Capture the cell that displays the provided text and extract its (X, Y) central coordinate. 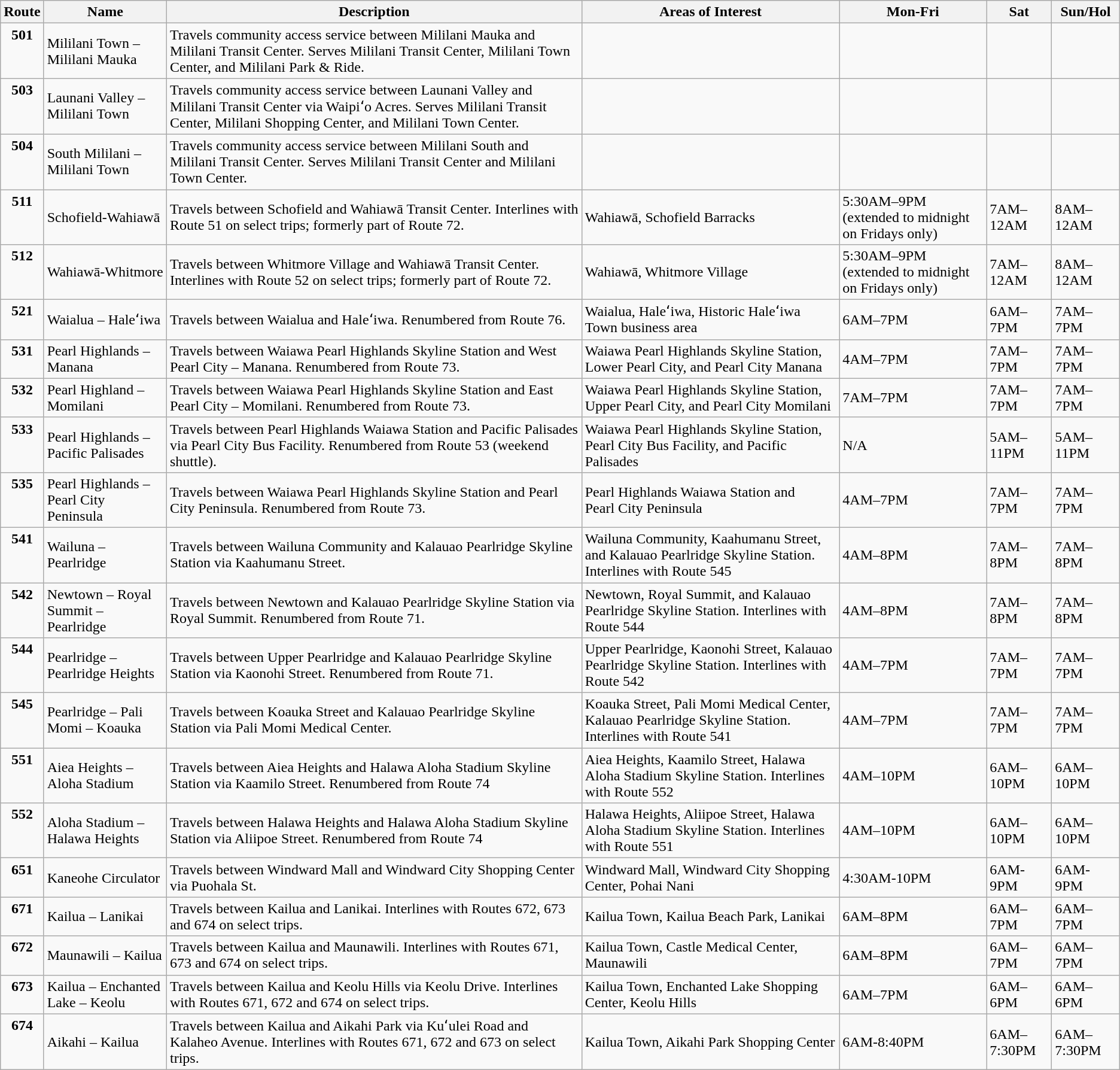
Wahiawā, Whitmore Village (711, 272)
Travels between Schofield and Wahiawā Transit Center. Interlines with Route 51 on select trips; formerly part of Route 72. (374, 217)
Kailua – Lanikai (105, 917)
6AM-8:40PM (913, 1042)
512 (22, 272)
Travels between Kailua and Aikahi Park via Kuʻulei Road and Kalaheo Avenue. Interlines with Routes 671, 672 and 673 on select trips. (374, 1042)
Wahiawā-Whitmore (105, 272)
Travels between Kailua and Keolu Hills via Keolu Drive. Interlines with Routes 671, 672 and 674 on select trips. (374, 995)
Windward Mall, Windward City Shopping Center, Pohai Nani (711, 877)
Upper Pearlridge, Kaonohi Street, Kalauao Pearlridge Skyline Station. Interlines with Route 542 (711, 665)
531 (22, 359)
Waiawa Pearl Highlands Skyline Station, Pearl City Bus Facility, and Pacific Palisades (711, 445)
Route (22, 12)
Description (374, 12)
Travels between Waiawa Pearl Highlands Skyline Station and Pearl City Peninsula. Renumbered from Route 73. (374, 500)
Koauka Street, Pali Momi Medical Center, Kalauao Pearlridge Skyline Station. Interlines with Route 541 (711, 721)
Waialua – Haleʻiwa (105, 320)
Travels between Windward Mall and Windward City Shopping Center via Puohala St. (374, 877)
Name (105, 12)
Areas of Interest (711, 12)
N/A (913, 445)
4:30AM-10PM (913, 877)
521 (22, 320)
Pearlridge – Pearlridge Heights (105, 665)
Travels between Halawa Heights and Halawa Aloha Stadium Skyline Station via Aliipoe Street. Renumbered from Route 74 (374, 831)
South Mililani – Mililani Town (105, 162)
Kailua Town, Kailua Beach Park, Lanikai (711, 917)
503 (22, 107)
Wahiawā, Schofield Barracks (711, 217)
532 (22, 397)
501 (22, 51)
Aikahi – Kailua (105, 1042)
Travels between Pearl Highlands Waiawa Station and Pacific Palisades via Pearl City Bus Facility. Renumbered from Route 53 (weekend shuttle). (374, 445)
Kailua – Enchanted Lake – Keolu (105, 995)
533 (22, 445)
Wailuna – Pearlridge (105, 555)
673 (22, 995)
545 (22, 721)
Halawa Heights, Aliipoe Street, Halawa Aloha Stadium Skyline Station. Interlines with Route 551 (711, 831)
Travels between Kailua and Maunawili. Interlines with Routes 671, 673 and 674 on select trips. (374, 955)
542 (22, 610)
Wailuna Community, Kaahumanu Street, and Kalauao Pearlridge Skyline Station. Interlines with Route 545 (711, 555)
Kailua Town, Castle Medical Center, Maunawili (711, 955)
541 (22, 555)
Waiawa Pearl Highlands Skyline Station, Lower Pearl City, and Pearl City Manana (711, 359)
504 (22, 162)
Waialua, Haleʻiwa, Historic Haleʻiwa Town business area (711, 320)
Pearl Highland – Momilani (105, 397)
Travels between Upper Pearlridge and Kalauao Pearlridge Skyline Station via Kaonohi Street. Renumbered from Route 71. (374, 665)
Travels between Koauka Street and Kalauao Pearlridge Skyline Station via Pali Momi Medical Center. (374, 721)
Pearl Highlands Waiawa Station andPearl City Peninsula (711, 500)
Sun/Hol (1085, 12)
Travels community access service between Mililani South and Mililani Transit Center. Serves Mililani Transit Center and Mililani Town Center. (374, 162)
Travels between Waiawa Pearl Highlands Skyline Station and West Pearl City – Manana. Renumbered from Route 73. (374, 359)
Aiea Heights – Aloha Stadium (105, 776)
Sat (1019, 12)
Aloha Stadium – Halawa Heights (105, 831)
Travels between Aiea Heights and Halawa Aloha Stadium Skyline Station via Kaamilo Street. Renumbered from Route 74 (374, 776)
Pearlridge – Pali Momi – Koauka (105, 721)
Kailua Town, Aikahi Park Shopping Center (711, 1042)
671 (22, 917)
Pearl Highlands – Pearl City Peninsula (105, 500)
Aiea Heights, Kaamilo Street, Halawa Aloha Stadium Skyline Station. Interlines with Route 552 (711, 776)
Newtown, Royal Summit, and Kalauao Pearlridge Skyline Station. Interlines with Route 544 (711, 610)
Travels between Newtown and Kalauao Pearlridge Skyline Station via Royal Summit. Renumbered from Route 71. (374, 610)
Travels between Waialua and Haleʻiwa. Renumbered from Route 76. (374, 320)
535 (22, 500)
Waiawa Pearl Highlands Skyline Station, Upper Pearl City, and Pearl City Momilani (711, 397)
Mon-Fri (913, 12)
Newtown – Royal Summit – Pearlridge (105, 610)
Travels between Wailuna Community and Kalauao Pearlridge Skyline Station via Kaahumanu Street. (374, 555)
511 (22, 217)
Launani Valley – Mililani Town (105, 107)
Kaneohe Circulator (105, 877)
544 (22, 665)
552 (22, 831)
Kailua Town, Enchanted Lake Shopping Center, Keolu Hills (711, 995)
Travels between Kailua and Lanikai. Interlines with Routes 672, 673 and 674 on select trips. (374, 917)
Pearl Highlands – Pacific Palisades (105, 445)
551 (22, 776)
Pearl Highlands – Manana (105, 359)
Travels between Whitmore Village and Wahiawā Transit Center. Interlines with Route 52 on select trips; formerly part of Route 72. (374, 272)
651 (22, 877)
Schofield-Wahiawā (105, 217)
Travels between Waiawa Pearl Highlands Skyline Station and East Pearl City – Momilani. Renumbered from Route 73. (374, 397)
672 (22, 955)
Mililani Town – Mililani Mauka (105, 51)
Maunawili – Kailua (105, 955)
674 (22, 1042)
